Identify which cell holds the provided text, then report its (x, y) central coordinate. 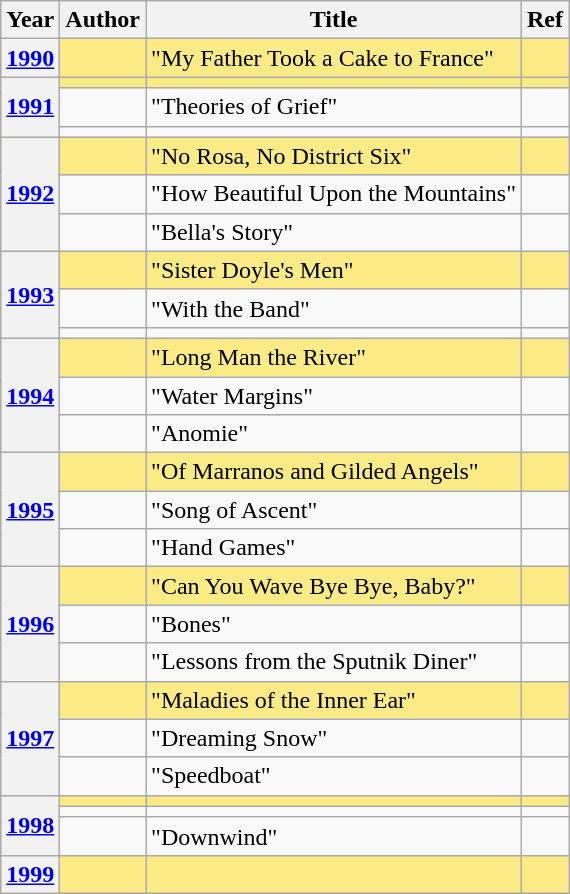
Title (334, 20)
"Bones" (334, 624)
"Maladies of the Inner Ear" (334, 700)
1998 (30, 825)
"Sister Doyle's Men" (334, 270)
"With the Band" (334, 308)
"Water Margins" (334, 395)
1995 (30, 510)
1997 (30, 738)
1994 (30, 395)
"Can You Wave Bye Bye, Baby?" (334, 586)
"Hand Games" (334, 548)
"Dreaming Snow" (334, 738)
"Anomie" (334, 434)
Author (103, 20)
"Bella's Story" (334, 232)
"How Beautiful Upon the Mountains" (334, 194)
1999 (30, 874)
Ref (546, 20)
"No Rosa, No District Six" (334, 156)
1996 (30, 624)
"Song of Ascent" (334, 510)
Year (30, 20)
1993 (30, 294)
1992 (30, 194)
1991 (30, 107)
"Long Man the River" (334, 357)
"Of Marranos and Gilded Angels" (334, 472)
"Speedboat" (334, 776)
"My Father Took a Cake to France" (334, 58)
"Downwind" (334, 836)
1990 (30, 58)
"Theories of Grief" (334, 107)
"Lessons from the Sputnik Diner" (334, 662)
